Locate the cell with the specified text and output its (x, y) center coordinate. 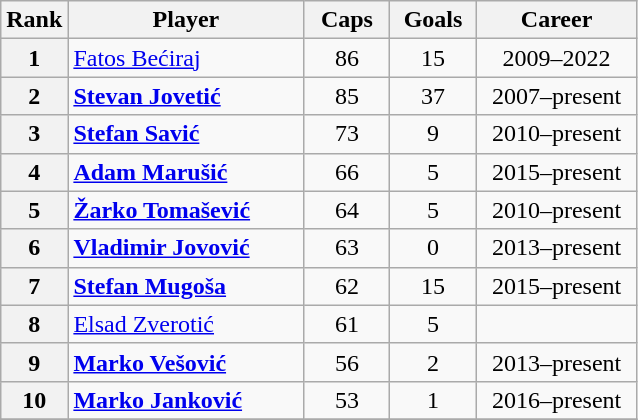
Marko Janković (186, 400)
Stefan Mugoša (186, 286)
4 (34, 172)
Rank (34, 20)
Adam Marušić (186, 172)
Elsad Zverotić (186, 324)
37 (433, 96)
Stefan Savić (186, 134)
64 (347, 210)
62 (347, 286)
56 (347, 362)
Žarko Tomašević (186, 210)
0 (433, 248)
Goals (433, 20)
7 (34, 286)
Fatos Bećiraj (186, 58)
2007–present (556, 96)
2016–present (556, 400)
Career (556, 20)
3 (34, 134)
8 (34, 324)
66 (347, 172)
73 (347, 134)
2009–2022 (556, 58)
Caps (347, 20)
Vladimir Jovović (186, 248)
Stevan Jovetić (186, 96)
Player (186, 20)
63 (347, 248)
53 (347, 400)
10 (34, 400)
61 (347, 324)
85 (347, 96)
6 (34, 248)
86 (347, 58)
Marko Vešović (186, 362)
